For the text-containing cell, return its midpoint in [X, Y] coordinate format. 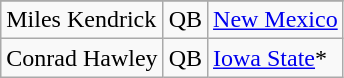
New Mexico [276, 20]
Miles Kendrick [82, 20]
Conrad Hawley [82, 58]
Iowa State* [276, 58]
